Provide the [x, y] coordinate of the cell's center where the given text is located.  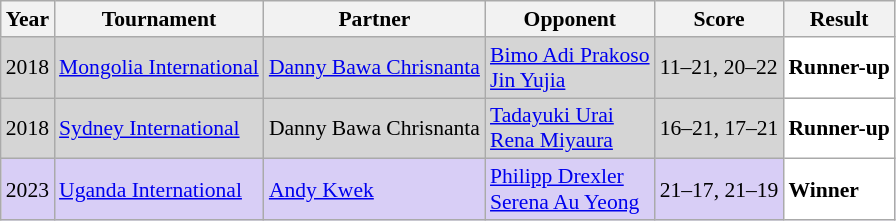
Score [720, 19]
Opponent [570, 19]
21–17, 21–19 [720, 190]
2023 [28, 190]
Uganda International [159, 190]
Partner [374, 19]
Tournament [159, 19]
Year [28, 19]
Sydney International [159, 128]
Mongolia International [159, 68]
11–21, 20–22 [720, 68]
Result [838, 19]
16–21, 17–21 [720, 128]
Philipp Drexler Serena Au Yeong [570, 190]
Bimo Adi Prakoso Jin Yujia [570, 68]
Andy Kwek [374, 190]
Tadayuki Urai Rena Miyaura [570, 128]
Winner [838, 190]
